Return (x, y) of the center of cell containing provided text 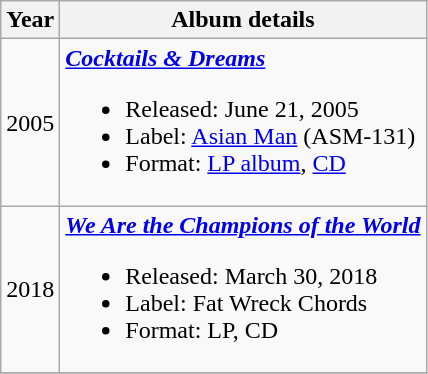
Album details (243, 20)
We Are the Champions of the WorldReleased: March 30, 2018Label: Fat Wreck ChordsFormat: LP, CD (243, 290)
2005 (30, 122)
Cocktails & DreamsReleased: June 21, 2005Label: Asian Man (ASM-131)Format: LP album, CD (243, 122)
2018 (30, 290)
Year (30, 20)
